Output the [x, y] coordinate of the center of the cell containing the given text.  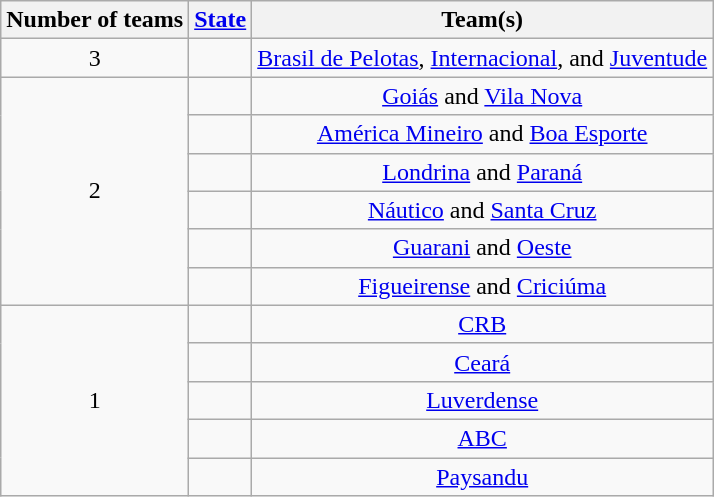
1 [95, 400]
2 [95, 191]
Guarani and Oeste [482, 248]
Paysandu [482, 477]
América Mineiro and Boa Esporte [482, 134]
CRB [482, 324]
Goiás and Vila Nova [482, 96]
Luverdense [482, 400]
Number of teams [95, 20]
Team(s) [482, 20]
Ceará [482, 362]
Náutico and Santa Cruz [482, 210]
Figueirense and Criciúma [482, 286]
3 [95, 58]
State [220, 20]
Brasil de Pelotas, Internacional, and Juventude [482, 58]
Londrina and Paraná [482, 172]
ABC [482, 438]
